Detect which cell encompasses the target text, then output its (x, y) center coordinate. 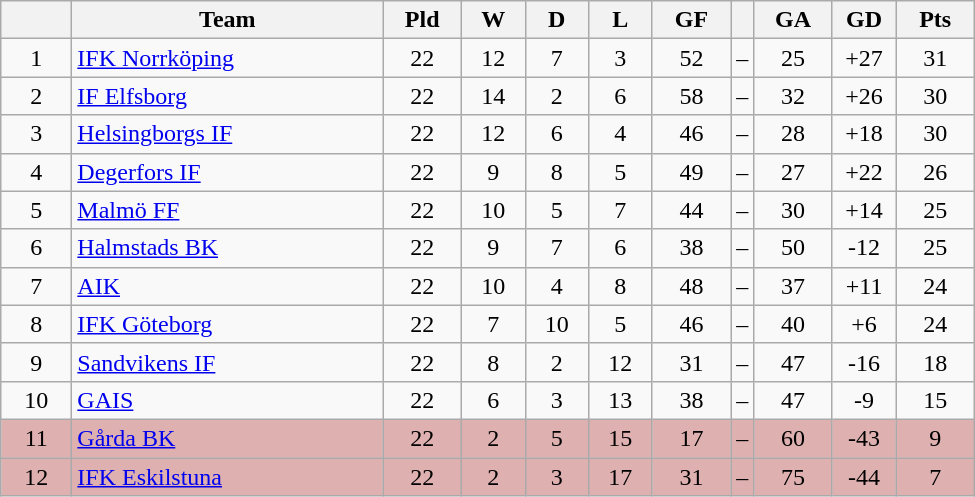
Halmstads BK (228, 248)
40 (794, 324)
W (493, 20)
GF (692, 20)
13 (621, 400)
+22 (864, 172)
+27 (864, 58)
58 (692, 96)
-9 (864, 400)
IF Elfsborg (228, 96)
50 (794, 248)
26 (936, 172)
GAIS (228, 400)
37 (794, 286)
GA (794, 20)
L (621, 20)
60 (794, 438)
Pld (422, 20)
IFK Eskilstuna (228, 477)
-43 (864, 438)
75 (794, 477)
Helsingborgs IF (228, 134)
+14 (864, 210)
48 (692, 286)
32 (794, 96)
Sandvikens IF (228, 362)
-12 (864, 248)
Pts (936, 20)
Gårda BK (228, 438)
IFK Norrköping (228, 58)
Team (228, 20)
27 (794, 172)
11 (36, 438)
Degerfors IF (228, 172)
+18 (864, 134)
44 (692, 210)
D (557, 20)
49 (692, 172)
+26 (864, 96)
28 (794, 134)
Malmö FF (228, 210)
GD (864, 20)
52 (692, 58)
IFK Göteborg (228, 324)
18 (936, 362)
-16 (864, 362)
14 (493, 96)
+6 (864, 324)
1 (36, 58)
-44 (864, 477)
+11 (864, 286)
AIK (228, 286)
